Search for the cell housing the specified text and yield its (X, Y) center coordinate. 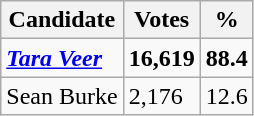
Sean Burke (62, 96)
16,619 (162, 58)
Votes (162, 20)
2,176 (162, 96)
Tara Veer (62, 58)
Candidate (62, 20)
12.6 (226, 96)
88.4 (226, 58)
% (226, 20)
